Locate the cell with the specified text and output its (x, y) center coordinate. 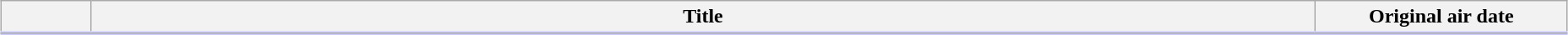
Title (703, 17)
Original air date (1441, 17)
